Determine the (X, Y) coordinate at the center of the cell enclosing the given text.  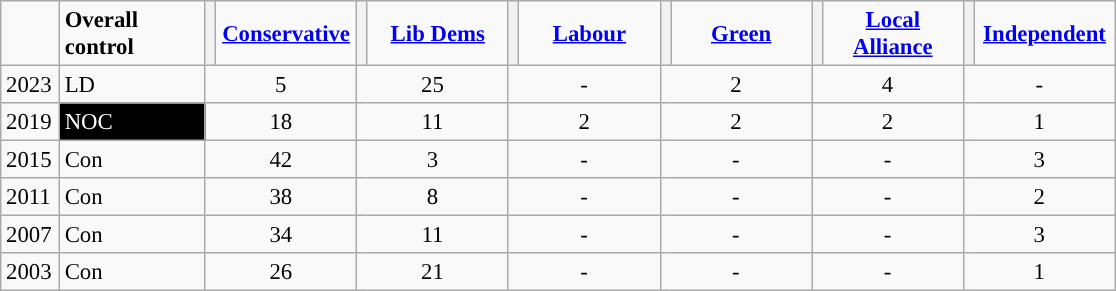
Independent (1044, 34)
Conservative (286, 34)
5 (281, 85)
38 (281, 197)
2015 (30, 160)
Overall control (132, 34)
NOC (132, 122)
Lib Dems (438, 34)
8 (433, 197)
Labour (590, 34)
1 (1039, 122)
Local Alliance (892, 34)
18 (281, 122)
2011 (30, 197)
LD (132, 85)
2019 (30, 122)
34 (281, 235)
25 (433, 85)
4 (888, 85)
2007 (30, 235)
Green (742, 34)
42 (281, 160)
2023 (30, 85)
